Scan for the cell matching the given text and deliver its (X, Y) coordinate at center. 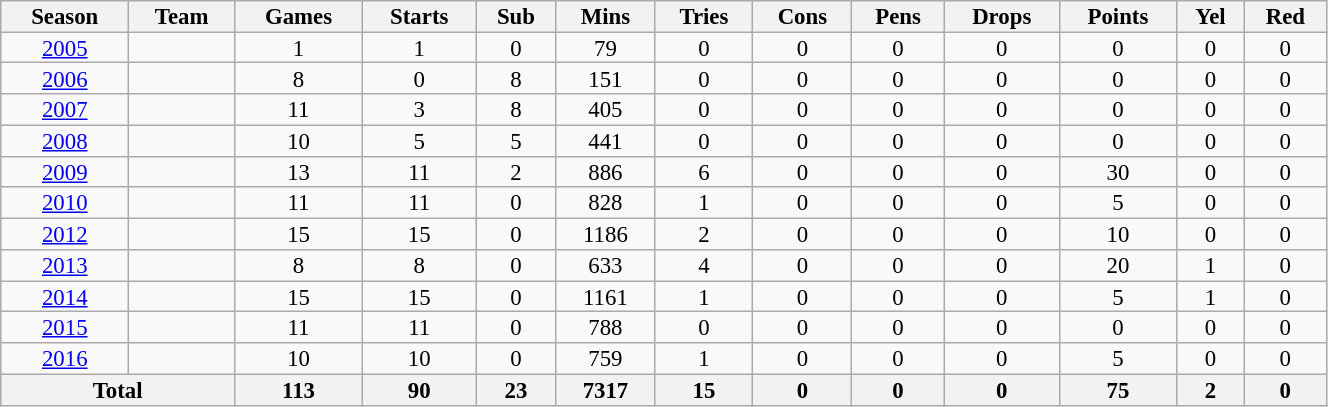
828 (606, 204)
Mins (606, 16)
2015 (65, 328)
23 (516, 390)
1161 (606, 296)
7317 (606, 390)
2013 (65, 266)
Team (182, 16)
Cons (802, 16)
788 (606, 328)
Sub (516, 16)
Games (299, 16)
Drops (1002, 16)
90 (420, 390)
633 (606, 266)
2006 (65, 78)
151 (606, 78)
2005 (65, 48)
2008 (65, 140)
2007 (65, 110)
Tries (704, 16)
441 (606, 140)
75 (1118, 390)
2009 (65, 172)
2010 (65, 204)
2014 (65, 296)
Starts (420, 16)
113 (299, 390)
6 (704, 172)
79 (606, 48)
4 (704, 266)
13 (299, 172)
2012 (65, 234)
Points (1118, 16)
1186 (606, 234)
759 (606, 358)
405 (606, 110)
Total (118, 390)
Yel (1211, 16)
20 (1118, 266)
Pens (898, 16)
Season (65, 16)
30 (1118, 172)
886 (606, 172)
Red (1285, 16)
2016 (65, 358)
3 (420, 110)
